Return [X, Y] of the center of cell containing provided text 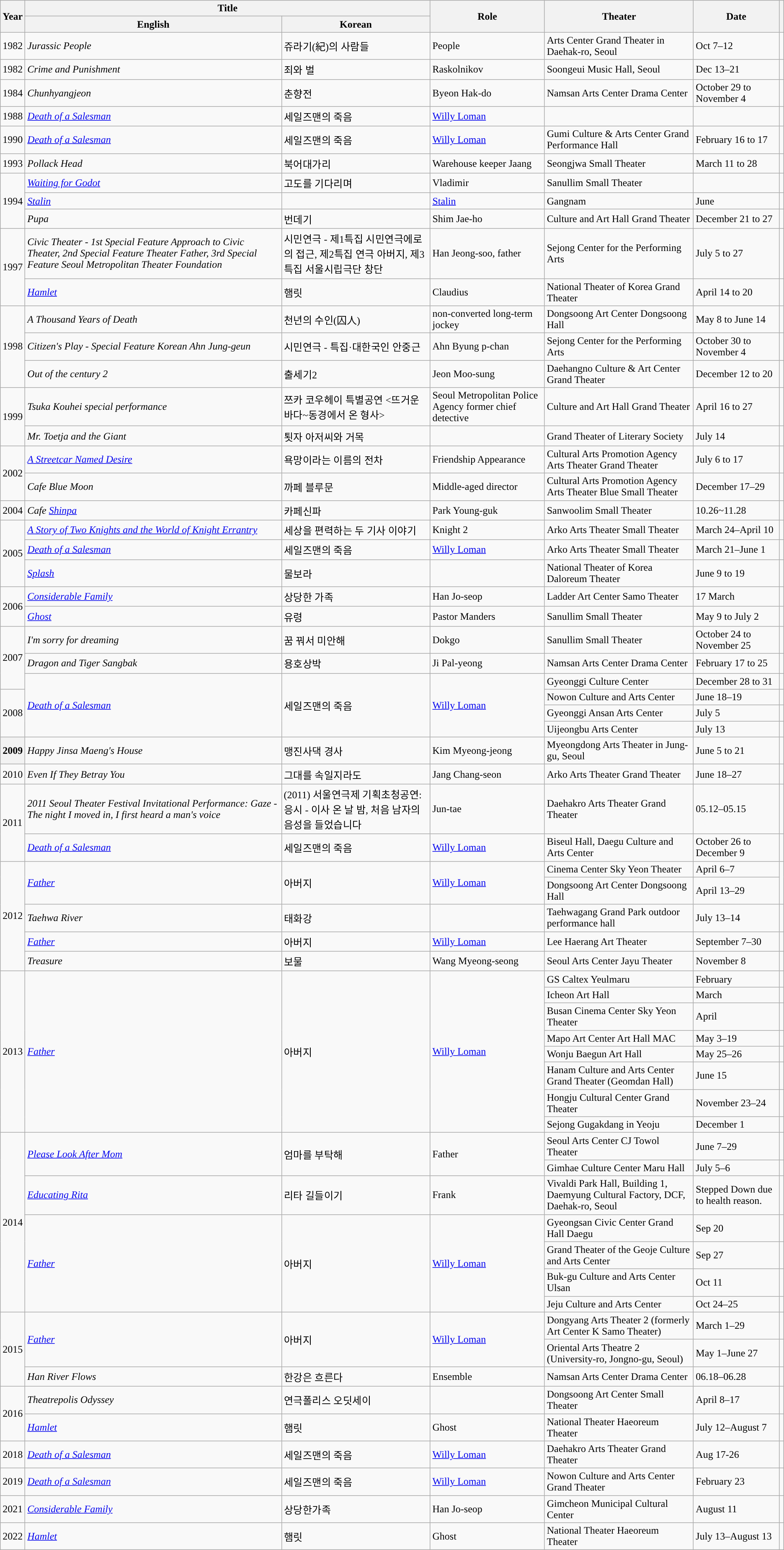
October 30 to November 4 [736, 347]
December 21 to 27 [736, 219]
Dec 13–21 [736, 70]
Cultural Arts Promotion Agency Arts Theater Grand Theater [619, 459]
Dongsoong Art Center Small Theater [619, 1400]
1993 [13, 163]
용호상박 [356, 663]
Theatrepolis Odyssey [153, 1400]
한강은 흐른다 [356, 1376]
Ji Pal-yeong [487, 663]
Ahn Byung p-chan [487, 347]
Jeon Moo-sung [487, 374]
고도를 기다리며 [356, 183]
죄와 벌 [356, 70]
Tsuka Kouhei special performance [153, 407]
July 5 [736, 713]
December 12 to 20 [736, 374]
Dongyang Arts Theater 2 (formerly Art Center K Samo Theater) [619, 1326]
Theater [619, 16]
Seoul Metropolitan Police Agency former chief detective [487, 407]
1999 [13, 417]
April 8–17 [736, 1400]
Seoul Arts Center Jayu Theater [619, 961]
National Theater of Korea Daloreum Theater [619, 573]
Taehwagang Grand Park outdoor performance hall [619, 918]
2018 [13, 1455]
(2011) 서울연극제 기획초청공연: 응시 - 이사 온 날 밤, 처음 남자의 음성을 들었습니다 [356, 809]
Splash [153, 573]
April 6–7 [736, 869]
November 23–24 [736, 1103]
Daehangno Culture & Art Center Grand Theater [619, 374]
Vivaldi Park Hall, Building 1, Daemyung Cultural Factory, DCF, Daehak-ro, Seoul [619, 1195]
Wang Myeong-seong [487, 961]
Oct 24–25 [736, 1304]
꿈 꿔서 미안해 [356, 639]
Gyeonggi Culture Center [619, 681]
Busan Cinema Center Sky Yeon Theater [619, 1017]
Gumi Culture & Arts Center Grand Performance Hall [619, 140]
Biseul Hall, Daegu Culture and Arts Center [619, 847]
June 15 [736, 1076]
2010 [13, 774]
April 16 to 27 [736, 407]
05.12–05.15 [736, 809]
GS Caltex Yeulmaru [619, 979]
2022 [13, 1536]
Pollack Head [153, 163]
Claudius [487, 292]
October 24 to November 25 [736, 639]
Gyeonggi Ansan Arts Center [619, 713]
June 9 to 19 [736, 573]
1990 [13, 140]
Educating Rita [153, 1195]
March 24–April 10 [736, 530]
2011 Seoul Theater Festival Invitational Performance: Gaze - The night I moved in, I first heard a man's voice [153, 809]
May 8 to June 14 [736, 319]
1998 [13, 347]
Sanwoolim Small Theater [619, 510]
Jang Chang-seon [487, 774]
10.26~11.28 [736, 510]
Happy Jinsa Maeng's House [153, 751]
Jeju Culture and Arts Center [619, 1304]
Jurassic People [153, 46]
Uijeongbu Arts Center [619, 729]
May 9 to July 2 [736, 616]
쥬라기(紀)의 사람들 [356, 46]
February 17 to 25 [736, 663]
Mr. Toetja and the Giant [153, 436]
시민연극 - 특집·대한국인 안중근 [356, 347]
February 16 to 17 [736, 140]
April [736, 1017]
보물 [356, 961]
Out of the century 2 [153, 374]
1994 [13, 201]
상당한 가족 [356, 597]
May 1–June 27 [736, 1353]
Korean [356, 24]
July 12–August 7 [736, 1427]
Aug 17-26 [736, 1455]
April 14 to 20 [736, 292]
October 29 to November 4 [736, 93]
Date [736, 16]
출세기2 [356, 374]
June 18–19 [736, 697]
Cafe Blue Moon [153, 487]
July 13–August 13 [736, 1536]
Grand Theater of the Geoje Culture and Arts Center [619, 1255]
Cinema Center Sky Yeon Theater [619, 869]
2011 [13, 823]
2019 [13, 1482]
17 March [736, 597]
December 1 [736, 1125]
Friendship Appearance [487, 459]
March [736, 995]
Nowon Culture and Arts Center Grand Theater [619, 1482]
욕망이라는 이름의 전차 [356, 459]
2014 [13, 1222]
엄마를 부탁해 [356, 1154]
Ensemble [487, 1376]
non-converted long-term jockey [487, 319]
July 6 to 17 [736, 459]
Knight 2 [487, 530]
February 23 [736, 1482]
Pastor Manders [487, 616]
Treasure [153, 961]
1988 [13, 116]
2004 [13, 510]
유령 [356, 616]
태화강 [356, 918]
Oct 7–12 [736, 46]
August 11 [736, 1509]
물보라 [356, 573]
툇자 아저씨와 거목 [356, 436]
Hanam Culture and Arts Center Grand Theater (Geomdan Hall) [619, 1076]
연극폴리스 오딧세이 [356, 1400]
May 25–26 [736, 1054]
Raskolnikov [487, 70]
Gimhae Culture Center Maru Hall [619, 1168]
I'm sorry for dreaming [153, 639]
July 5–6 [736, 1168]
06.18–06.28 [736, 1376]
June 5 to 21 [736, 751]
Seongjwa Small Theater [619, 163]
맹진사댁 경사 [356, 751]
November 8 [736, 961]
Hongju Cultural Center Grand Theater [619, 1103]
Soongeui Music Hall, Seoul [619, 70]
Sep 20 [736, 1228]
2016 [13, 1413]
2002 [13, 473]
Arko Arts Theater Grand Theater [619, 774]
National Theater of Korea Grand Theater [619, 292]
A Streetcar Named Desire [153, 459]
2005 [13, 553]
Han Jeong-soo, father [487, 253]
February [736, 979]
Nowon Culture and Arts Center [619, 697]
Frank [487, 1195]
Warehouse keeper Jaang [487, 163]
Wonju Baegun Art Hall [619, 1054]
세상을 편력하는 두 기사 이야기 [356, 530]
쯔카 코우헤이 특별공연 <뜨거운 바다~동경에서 온 형사> [356, 407]
Icheon Art Hall [619, 995]
2012 [13, 916]
March 11 to 28 [736, 163]
상당한가족 [356, 1509]
English [153, 24]
2008 [13, 713]
July 13 [736, 729]
Please Look After Mom [153, 1154]
July 5 to 27 [736, 253]
2015 [13, 1349]
Dragon and Tiger Sangbak [153, 663]
Gyeongsan Civic Center Grand Hall Daegu [619, 1228]
2021 [13, 1509]
Chunhyangjeon [153, 93]
Seoul Arts Center CJ Towol Theater [619, 1146]
시민연극 - 제1특집 시민연극에로의 접근, 제2특집 연극 아버지, 제3특집 서울시립극단 창단 [356, 253]
Arts Center Grand Theater in Daehak-ro, Seoul [619, 46]
Role [487, 16]
Pupa [153, 219]
A Story of Two Knights and the World of Knight Errantry [153, 530]
Title [228, 8]
Middle-aged director [487, 487]
Park Young-guk [487, 510]
April 13–29 [736, 891]
Myeongdong Arts Theater in Jung-gu, Seoul [619, 751]
Grand Theater of Literary Society [619, 436]
October 26 to December 9 [736, 847]
2013 [13, 1052]
A Thousand Years of Death [153, 319]
1997 [13, 267]
Mapo Art Center Art Hall MAC [619, 1038]
천년의 수인(囚人) [356, 319]
May 3–19 [736, 1038]
Jun-tae [487, 809]
Citizen's Play - Special Feature Korean Ahn Jung-geun [153, 347]
Dokgo [487, 639]
June 18–27 [736, 774]
그대를 속일지라도 [356, 774]
Crime and Punishment [153, 70]
March 21–June 1 [736, 550]
People [487, 46]
Han River Flows [153, 1376]
Kim Myeong-jeong [487, 751]
Oct 11 [736, 1282]
2006 [13, 606]
Year [13, 16]
Cafe Shinpa [153, 510]
Cultural Arts Promotion Agency Arts Theater Blue Small Theater [619, 487]
Shim Jae-ho [487, 219]
Lee Haerang Art Theater [619, 941]
Taehwa River [153, 918]
Buk-gu Culture and Arts Center Ulsan [619, 1282]
춘향전 [356, 93]
September 7–30 [736, 941]
까페 블루문 [356, 487]
2007 [13, 657]
Gangnam [619, 201]
2009 [13, 751]
December 28 to 31 [736, 681]
June 7–29 [736, 1146]
카페신파 [356, 510]
June [736, 201]
리타 길들이기 [356, 1195]
Vladimir [487, 183]
번데기 [356, 219]
Sep 27 [736, 1255]
Waiting for Godot [153, 183]
북어대가리 [356, 163]
Stepped Down due to health reason. [736, 1195]
Oriental Arts Theatre 2 (University-ro, Jongno-gu, Seoul) [619, 1353]
Byeon Hak-do [487, 93]
December 17–29 [736, 487]
Sejong Gugakdang in Yeoju [619, 1125]
July 13–14 [736, 918]
July 14 [736, 436]
Even If They Betray You [153, 774]
1984 [13, 93]
Gimcheon Municipal Cultural Center [619, 1509]
Ladder Art Center Samo Theater [619, 597]
March 1–29 [736, 1326]
